From the cell containing the given text, extract its center point as [X, Y] coordinate. 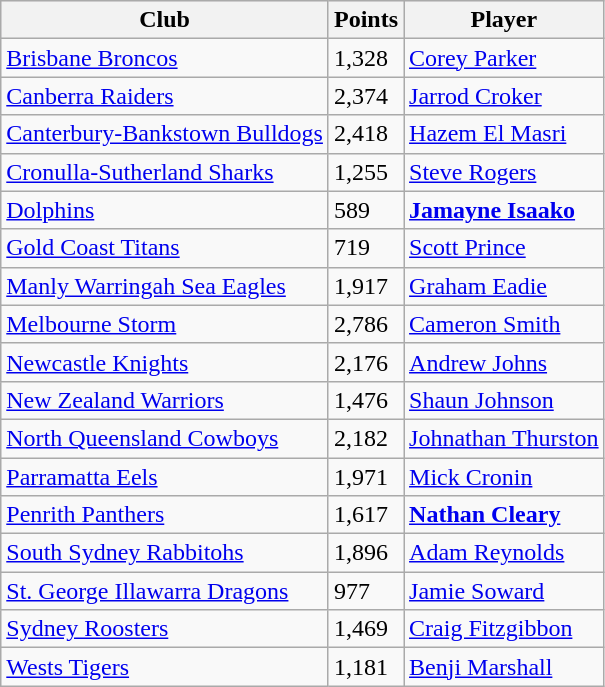
Scott Prince [504, 248]
Craig Fitzgibbon [504, 629]
2,786 [366, 324]
Canterbury-Bankstown Bulldogs [165, 134]
977 [366, 591]
1,181 [366, 667]
1,617 [366, 515]
Cronulla-Sutherland Sharks [165, 172]
Penrith Panthers [165, 515]
Nathan Cleary [504, 515]
Andrew Johns [504, 362]
1,896 [366, 553]
Jamayne Isaako [504, 210]
1,255 [366, 172]
Gold Coast Titans [165, 248]
Wests Tigers [165, 667]
Steve Rogers [504, 172]
2,374 [366, 96]
Points [366, 20]
Melbourne Storm [165, 324]
Shaun Johnson [504, 400]
Corey Parker [504, 58]
North Queensland Cowboys [165, 438]
Graham Eadie [504, 286]
1,328 [366, 58]
Cameron Smith [504, 324]
Player [504, 20]
South Sydney Rabbitohs [165, 553]
589 [366, 210]
1,917 [366, 286]
Benji Marshall [504, 667]
Parramatta Eels [165, 477]
Adam Reynolds [504, 553]
719 [366, 248]
1,476 [366, 400]
Brisbane Broncos [165, 58]
Jamie Soward [504, 591]
Jarrod Croker [504, 96]
Hazem El Masri [504, 134]
Manly Warringah Sea Eagles [165, 286]
Mick Cronin [504, 477]
1,469 [366, 629]
Newcastle Knights [165, 362]
2,418 [366, 134]
Johnathan Thurston [504, 438]
Club [165, 20]
St. George Illawarra Dragons [165, 591]
Dolphins [165, 210]
2,182 [366, 438]
2,176 [366, 362]
1,971 [366, 477]
Sydney Roosters [165, 629]
New Zealand Warriors [165, 400]
Canberra Raiders [165, 96]
